Detect which cell encompasses the target text, then output its (X, Y) center coordinate. 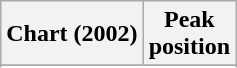
Peakposition (189, 34)
Chart (2002) (72, 34)
